Output the (x, y) coordinate of the center of the cell containing the given text.  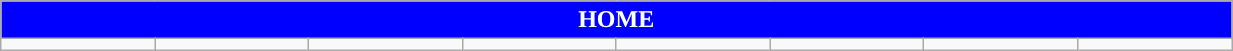
HOME (616, 20)
